Pinpoint the cell where the given text exists, returning its (x, y) midpoint coordinate. 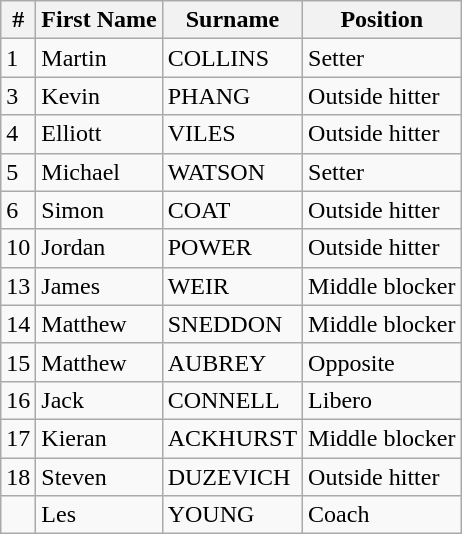
Kieran (99, 438)
Kevin (99, 96)
Surname (232, 20)
Michael (99, 172)
10 (18, 248)
14 (18, 324)
COLLINS (232, 58)
16 (18, 400)
15 (18, 362)
5 (18, 172)
Position (382, 20)
17 (18, 438)
SNEDDON (232, 324)
Jordan (99, 248)
Jack (99, 400)
First Name (99, 20)
18 (18, 477)
Les (99, 515)
PHANG (232, 96)
Steven (99, 477)
WEIR (232, 286)
3 (18, 96)
1 (18, 58)
CONNELL (232, 400)
Simon (99, 210)
DUZEVICH (232, 477)
YOUNG (232, 515)
COAT (232, 210)
Elliott (99, 134)
ACKHURST (232, 438)
4 (18, 134)
WATSON (232, 172)
James (99, 286)
13 (18, 286)
# (18, 20)
VILES (232, 134)
AUBREY (232, 362)
Opposite (382, 362)
POWER (232, 248)
Libero (382, 400)
Coach (382, 515)
Martin (99, 58)
6 (18, 210)
